Return the [X, Y] coordinate for the center point of the cell that contains the specified text.  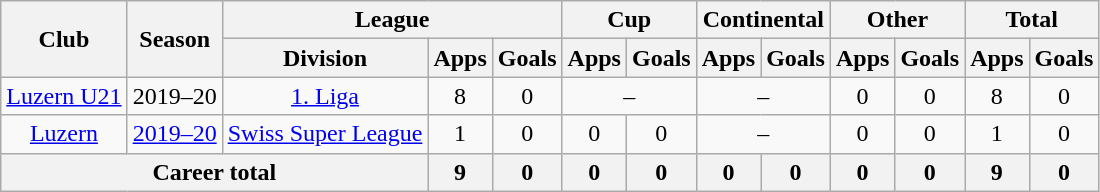
League [392, 20]
Cup [629, 20]
Luzern U21 [64, 96]
Luzern [64, 134]
Total [1032, 20]
Swiss Super League [325, 134]
Career total [214, 172]
1. Liga [325, 96]
Continental [763, 20]
Division [325, 58]
Season [174, 39]
Other [897, 20]
Club [64, 39]
